Output the [x, y] coordinate of the center of the cell containing the given text.  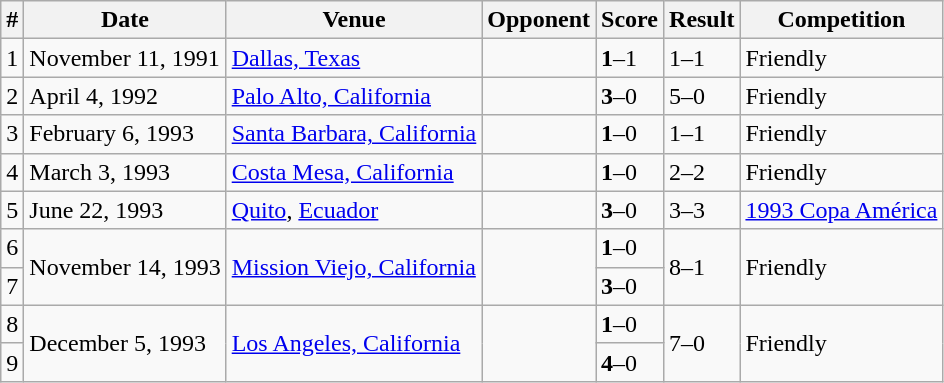
Opponent [539, 20]
Mission Viejo, California [354, 267]
6 [12, 248]
November 14, 1993 [125, 267]
Result [702, 20]
# [12, 20]
Score [630, 20]
Palo Alto, California [354, 96]
4 [12, 172]
Date [125, 20]
2–2 [702, 172]
November 11, 1991 [125, 58]
8–1 [702, 267]
Competition [842, 20]
5 [12, 210]
3 [12, 134]
Santa Barbara, California [354, 134]
March 3, 1993 [125, 172]
December 5, 1993 [125, 343]
7–0 [702, 343]
Quito, Ecuador [354, 210]
4–0 [630, 362]
February 6, 1993 [125, 134]
9 [12, 362]
1993 Copa América [842, 210]
Dallas, Texas [354, 58]
April 4, 1992 [125, 96]
1 [12, 58]
2 [12, 96]
7 [12, 286]
Costa Mesa, California [354, 172]
5–0 [702, 96]
June 22, 1993 [125, 210]
Venue [354, 20]
Los Angeles, California [354, 343]
8 [12, 324]
3–3 [702, 210]
